Output the (X, Y) coordinate of the center of the cell containing the given text.  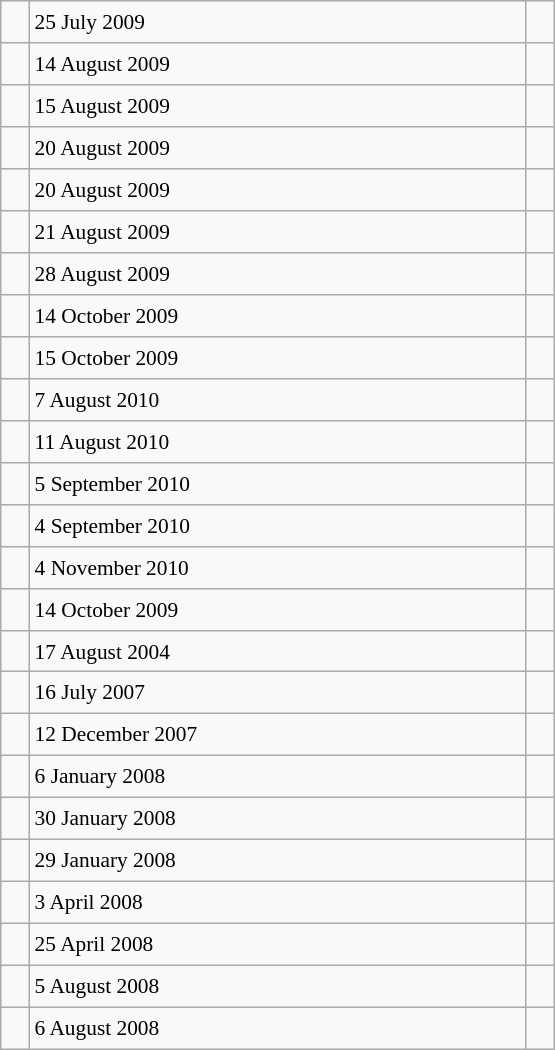
14 August 2009 (278, 64)
3 April 2008 (278, 903)
28 August 2009 (278, 274)
5 September 2010 (278, 483)
11 August 2010 (278, 441)
6 August 2008 (278, 1028)
4 September 2010 (278, 525)
25 April 2008 (278, 945)
17 August 2004 (278, 651)
25 July 2009 (278, 22)
21 August 2009 (278, 232)
30 January 2008 (278, 819)
29 January 2008 (278, 861)
15 October 2009 (278, 358)
4 November 2010 (278, 567)
15 August 2009 (278, 106)
6 January 2008 (278, 777)
5 August 2008 (278, 986)
12 December 2007 (278, 735)
7 August 2010 (278, 399)
16 July 2007 (278, 693)
